Scan for the cell matching the given text and deliver its (X, Y) coordinate at center. 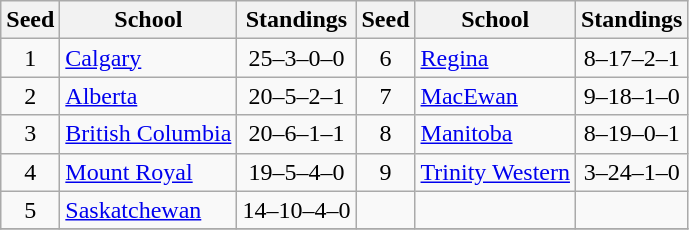
20–5–2–1 (296, 96)
8 (386, 134)
4 (30, 172)
8–17–2–1 (631, 58)
1 (30, 58)
5 (30, 210)
3 (30, 134)
7 (386, 96)
3–24–1–0 (631, 172)
MacEwan (495, 96)
19–5–4–0 (296, 172)
Trinity Western (495, 172)
Saskatchewan (148, 210)
Manitoba (495, 134)
Alberta (148, 96)
20–6–1–1 (296, 134)
9–18–1–0 (631, 96)
9 (386, 172)
British Columbia (148, 134)
Calgary (148, 58)
8–19–0–1 (631, 134)
Regina (495, 58)
Mount Royal (148, 172)
25–3–0–0 (296, 58)
2 (30, 96)
6 (386, 58)
14–10–4–0 (296, 210)
